Find where the given text appears and provide that cell's center as (x, y) coordinate. 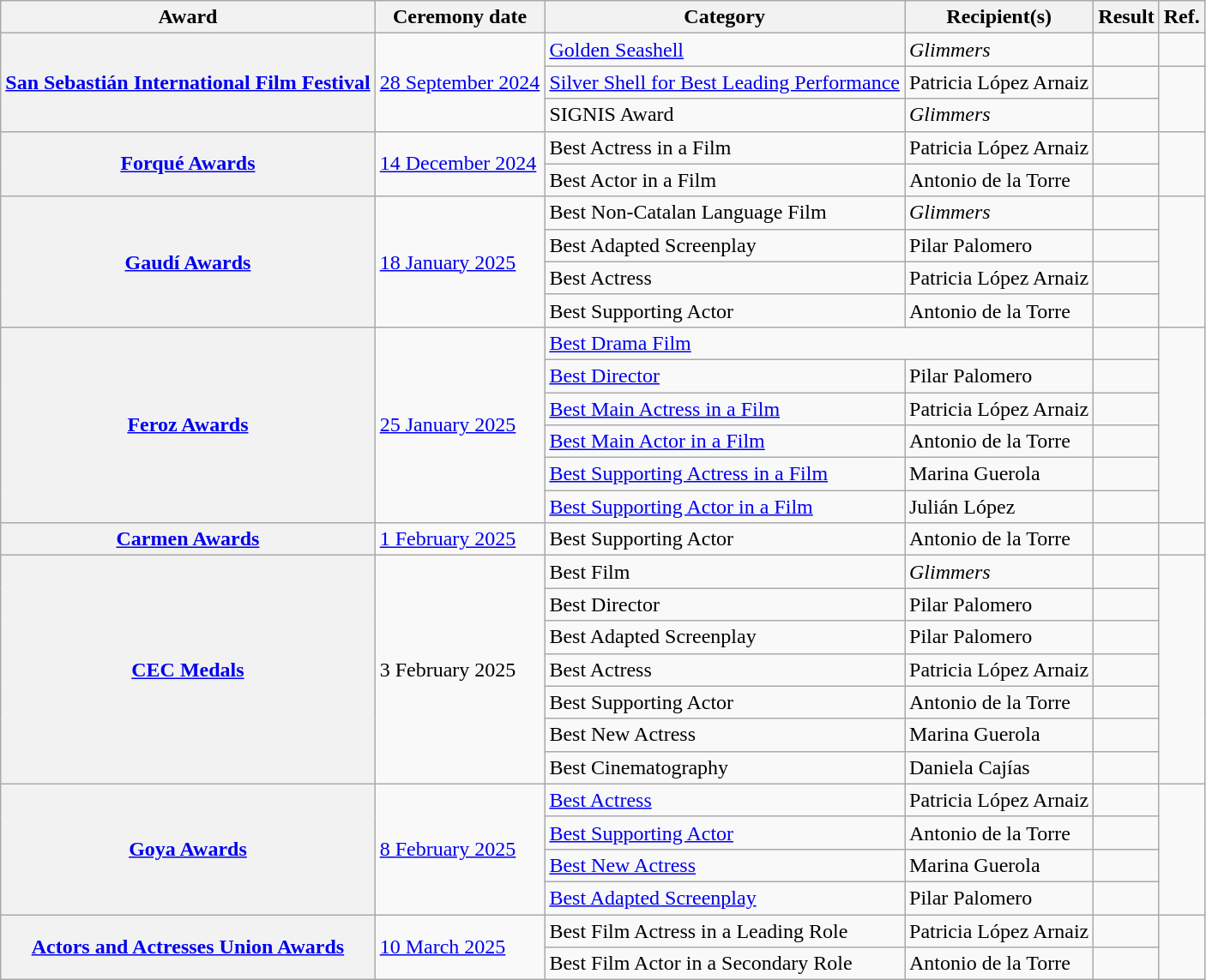
Ref. (1182, 17)
Best Supporting Actor in a Film (725, 507)
Best Main Actress in a Film (725, 409)
San Sebastián International Film Festival (188, 82)
Gaudí Awards (188, 262)
SIGNIS Award (725, 115)
Best Film Actor in a Secondary Role (725, 964)
Actors and Actresses Union Awards (188, 947)
14 December 2024 (460, 164)
Best Film Actress in a Leading Role (725, 930)
Award (188, 17)
Best Drama Film (819, 343)
Feroz Awards (188, 424)
Best Film (725, 572)
Goya Awards (188, 849)
8 February 2025 (460, 849)
Best Main Actor in a Film (725, 442)
3 February 2025 (460, 670)
Silver Shell for Best Leading Performance (725, 82)
Golden Seashell (725, 50)
Julián López (998, 507)
18 January 2025 (460, 262)
Category (725, 17)
25 January 2025 (460, 424)
10 March 2025 (460, 947)
Ceremony date (460, 17)
Best Actor in a Film (725, 180)
Best Supporting Actress in a Film (725, 474)
1 February 2025 (460, 539)
Forqué Awards (188, 164)
28 September 2024 (460, 82)
Result (1126, 17)
Recipient(s) (998, 17)
CEC Medals (188, 670)
Carmen Awards (188, 539)
Best Cinematography (725, 767)
Daniela Cajías (998, 767)
Best Actress in a Film (725, 147)
Best Non-Catalan Language Film (725, 213)
